From the cell containing the given text, extract its center point as (X, Y) coordinate. 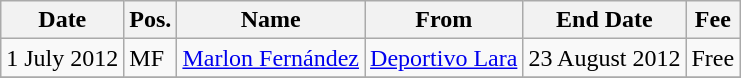
Marlon Fernández (271, 58)
MF (150, 58)
Name (271, 20)
Date (62, 20)
Free (713, 58)
Fee (713, 20)
End Date (604, 20)
From (444, 20)
1 July 2012 (62, 58)
23 August 2012 (604, 58)
Pos. (150, 20)
Deportivo Lara (444, 58)
